Find where the given text appears and provide that cell's center as [x, y] coordinate. 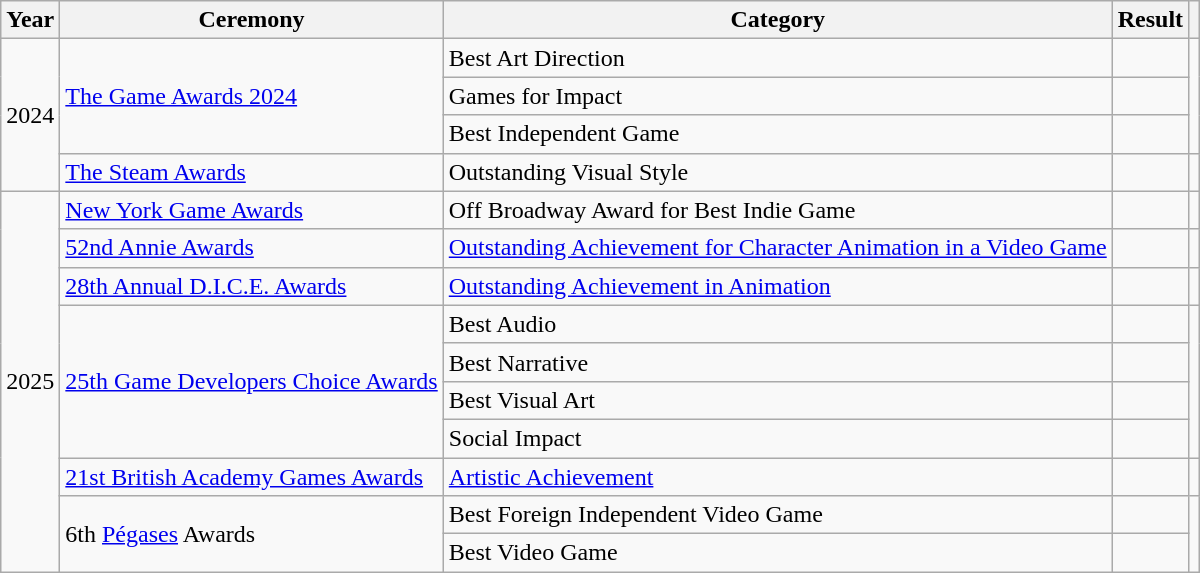
Year [30, 20]
Ceremony [252, 20]
The Game Awards 2024 [252, 96]
Best Audio [778, 324]
New York Game Awards [252, 210]
Outstanding Achievement for Character Animation in a Video Game [778, 248]
2024 [30, 115]
2025 [30, 382]
Outstanding Visual Style [778, 172]
The Steam Awards [252, 172]
Off Broadway Award for Best Indie Game [778, 210]
Result [1150, 20]
Best Visual Art [778, 400]
Best Narrative [778, 362]
Outstanding Achievement in Animation [778, 286]
Artistic Achievement [778, 477]
52nd Annie Awards [252, 248]
Best Independent Game [778, 134]
25th Game Developers Choice Awards [252, 381]
28th Annual D.I.C.E. Awards [252, 286]
Best Video Game [778, 553]
Social Impact [778, 438]
Best Art Direction [778, 58]
Category [778, 20]
21st British Academy Games Awards [252, 477]
Best Foreign Independent Video Game [778, 515]
6th Pégases Awards [252, 534]
Games for Impact [778, 96]
